Find where the given text appears and provide that cell's center as [X, Y] coordinate. 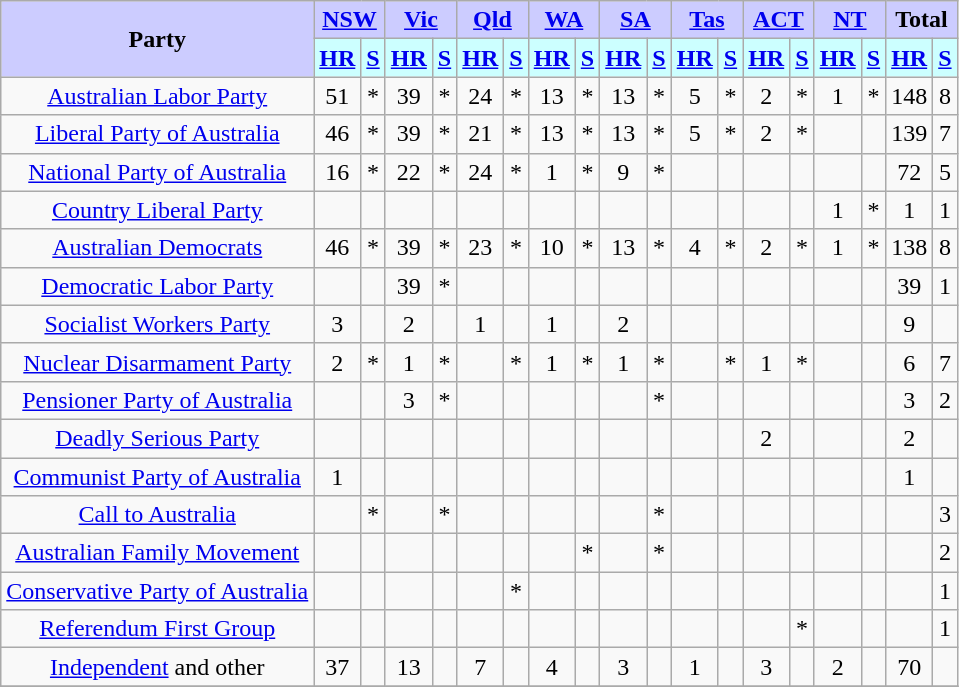
Party [158, 39]
Call to Australia [158, 515]
148 [910, 96]
Conservative Party of Australia [158, 591]
National Party of Australia [158, 172]
Independent and other [158, 667]
WA [564, 20]
Country Liberal Party [158, 210]
6 [910, 362]
Socialist Workers Party [158, 324]
23 [480, 248]
Australian Labor Party [158, 96]
51 [338, 96]
Qld [492, 20]
Tas [706, 20]
Australian Democrats [158, 248]
Nuclear Disarmament Party [158, 362]
Total [922, 20]
Deadly Serious Party [158, 438]
22 [408, 172]
Liberal Party of Australia [158, 134]
Democratic Labor Party [158, 286]
72 [910, 172]
NSW [350, 20]
Referendum First Group [158, 629]
70 [910, 667]
139 [910, 134]
Australian Family Movement [158, 553]
ACT [778, 20]
Pensioner Party of Australia [158, 400]
16 [338, 172]
NT [850, 20]
Vic [420, 20]
21 [480, 134]
SA [636, 20]
Communist Party of Australia [158, 477]
138 [910, 248]
37 [338, 667]
10 [552, 248]
